Capture the cell that displays the provided text and extract its (x, y) central coordinate. 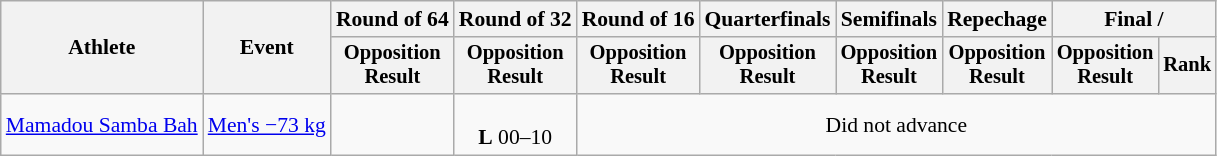
Semifinals (890, 19)
Rank (1187, 66)
L 00–10 (516, 124)
Did not advance (896, 124)
Mamadou Samba Bah (102, 124)
Round of 32 (516, 19)
Athlete (102, 48)
Round of 64 (392, 19)
Round of 16 (638, 19)
Repechage (997, 19)
Event (267, 48)
Men's −73 kg (267, 124)
Quarterfinals (768, 19)
Final / (1134, 19)
